Detect which cell encompasses the target text, then output its [X, Y] center coordinate. 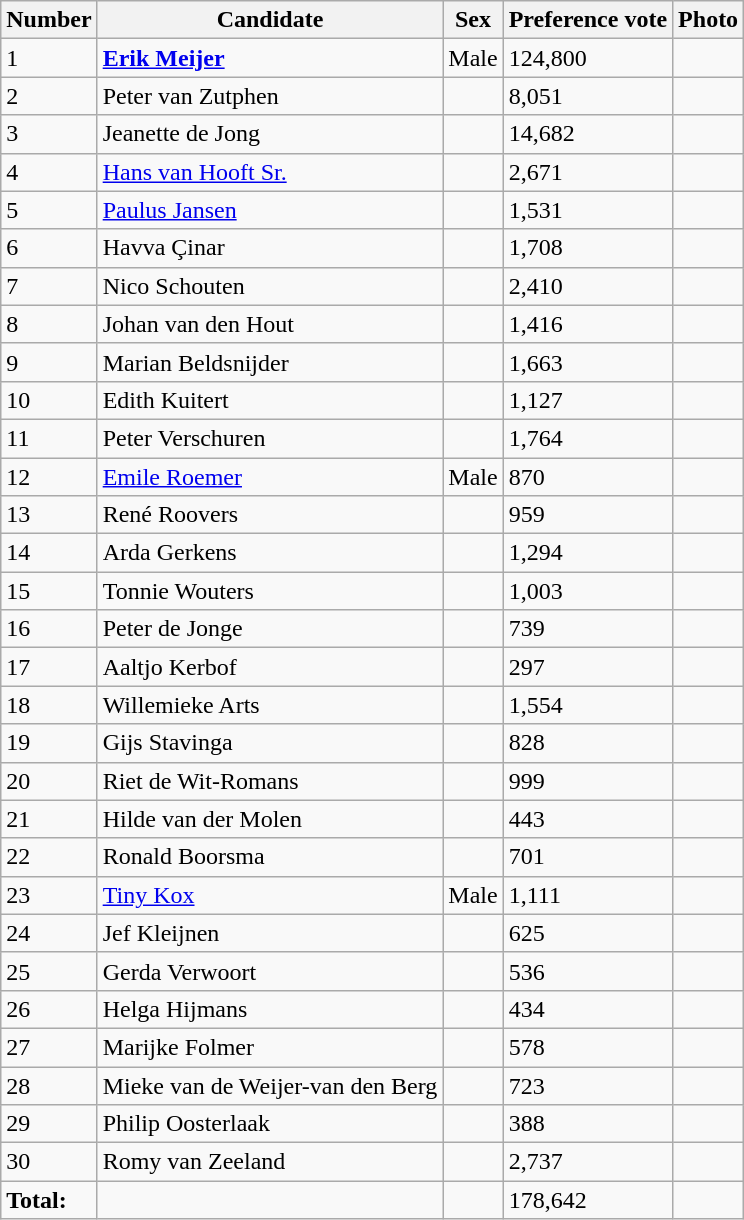
9 [49, 362]
28 [49, 1085]
Peter van Zutphen [270, 96]
2,737 [588, 1162]
Number [49, 20]
Riet de Wit-Romans [270, 781]
13 [49, 515]
2,671 [588, 172]
2 [49, 96]
Willemieke Arts [270, 705]
536 [588, 971]
12 [49, 477]
16 [49, 629]
Preference vote [588, 20]
Gerda Verwoort [270, 971]
Mieke van de Weijer-van den Berg [270, 1085]
23 [49, 895]
24 [49, 933]
Edith Kuitert [270, 400]
Jeanette de Jong [270, 134]
Arda Gerkens [270, 553]
20 [49, 781]
3 [49, 134]
999 [588, 781]
Aaltjo Kerbof [270, 667]
30 [49, 1162]
Johan van den Hout [270, 324]
Erik Meijer [270, 58]
443 [588, 819]
2,410 [588, 286]
739 [588, 629]
11 [49, 438]
22 [49, 857]
1,127 [588, 400]
Hans van Hooft Sr. [270, 172]
6 [49, 248]
578 [588, 1047]
297 [588, 667]
Gijs Stavinga [270, 743]
27 [49, 1047]
1,554 [588, 705]
723 [588, 1085]
1,531 [588, 210]
1,294 [588, 553]
17 [49, 667]
10 [49, 400]
434 [588, 1009]
Peter Verschuren [270, 438]
1,663 [588, 362]
701 [588, 857]
Marian Beldsnijder [270, 362]
5 [49, 210]
Photo [708, 20]
625 [588, 933]
Total: [49, 1200]
René Roovers [270, 515]
26 [49, 1009]
Romy van Zeeland [270, 1162]
124,800 [588, 58]
Hilde van der Molen [270, 819]
870 [588, 477]
Tonnie Wouters [270, 591]
1,111 [588, 895]
7 [49, 286]
1,416 [588, 324]
Jef Kleijnen [270, 933]
Candidate [270, 20]
1,764 [588, 438]
Philip Oosterlaak [270, 1124]
14 [49, 553]
21 [49, 819]
Nico Schouten [270, 286]
Paulus Jansen [270, 210]
Ronald Boorsma [270, 857]
959 [588, 515]
19 [49, 743]
Peter de Jonge [270, 629]
Tiny Kox [270, 895]
828 [588, 743]
4 [49, 172]
1,003 [588, 591]
178,642 [588, 1200]
14,682 [588, 134]
25 [49, 971]
1 [49, 58]
8,051 [588, 96]
29 [49, 1124]
Sex [473, 20]
15 [49, 591]
8 [49, 324]
388 [588, 1124]
Havva Çinar [270, 248]
Emile Roemer [270, 477]
1,708 [588, 248]
Helga Hijmans [270, 1009]
18 [49, 705]
Marijke Folmer [270, 1047]
